Scan for the cell matching the given text and deliver its (x, y) coordinate at center. 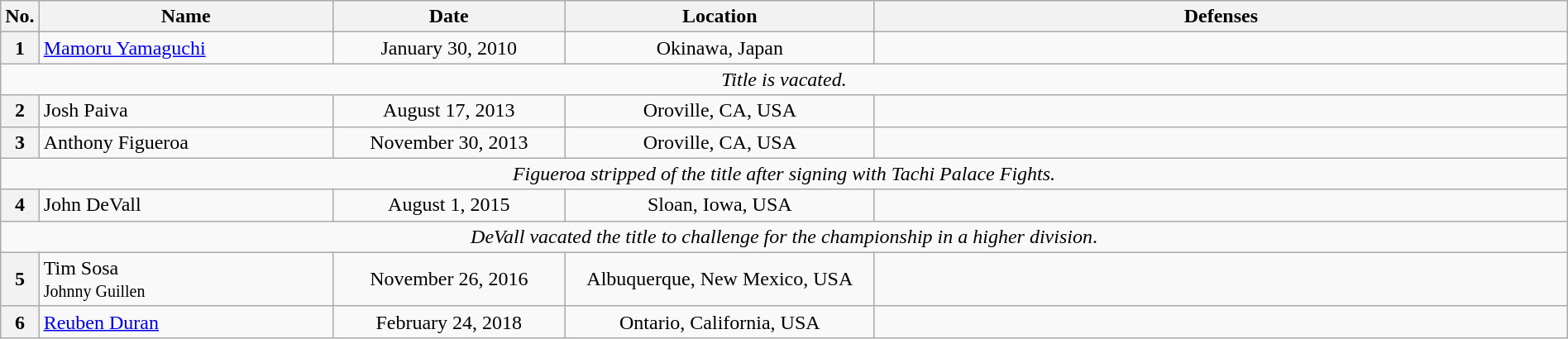
Albuquerque, New Mexico, USA (719, 279)
Okinawa, Japan (719, 48)
August 17, 2013 (448, 111)
Defenses (1221, 17)
Name (185, 17)
Mamoru Yamaguchi (185, 48)
3 (20, 142)
Sloan, Iowa, USA (719, 205)
John DeVall (185, 205)
Tim SosaJohnny Guillen (185, 279)
August 1, 2015 (448, 205)
Anthony Figueroa (185, 142)
DeVall vacated the title to challenge for the championship in a higher division. (784, 236)
Location (719, 17)
Figueroa stripped of the title after signing with Tachi Palace Fights. (784, 174)
1 (20, 48)
November 26, 2016 (448, 279)
Reuben Duran (185, 322)
February 24, 2018 (448, 322)
Date (448, 17)
January 30, 2010 (448, 48)
November 30, 2013 (448, 142)
Josh Paiva (185, 111)
Ontario, California, USA (719, 322)
4 (20, 205)
6 (20, 322)
No. (20, 17)
2 (20, 111)
5 (20, 279)
Title is vacated. (784, 79)
